Find where the given text appears and provide that cell's center as (X, Y) coordinate. 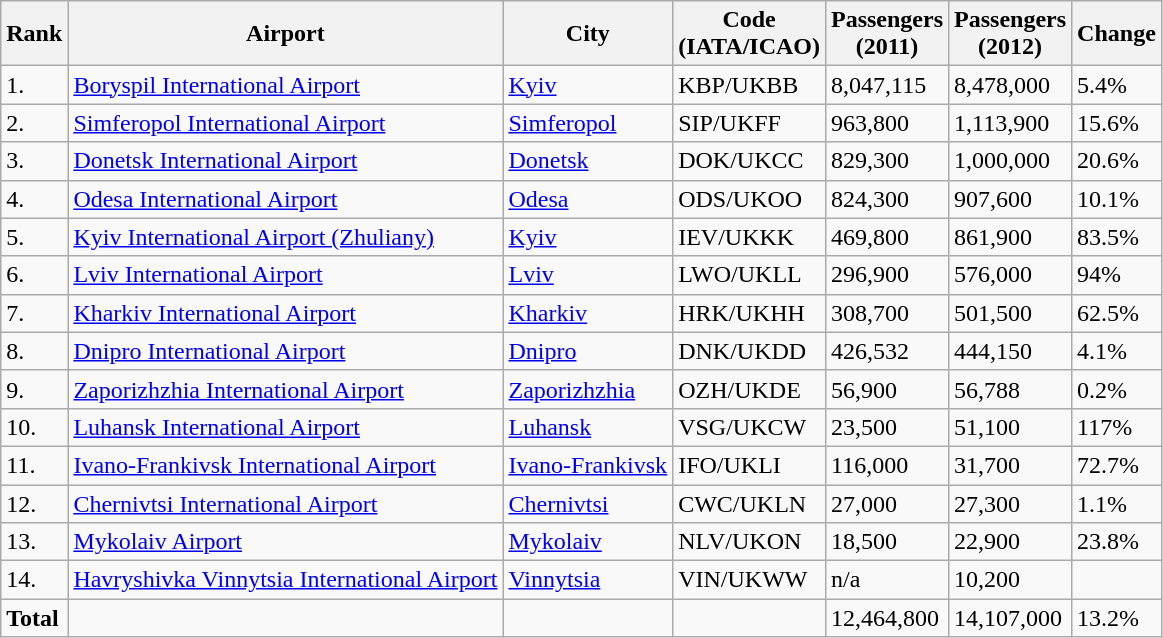
5.4% (1117, 85)
Vinnytsia (588, 580)
HRK/UKHH (750, 313)
n/a (886, 580)
8,478,000 (1010, 85)
Mykolaiv Airport (286, 542)
Rank (34, 34)
861,900 (1010, 237)
27,000 (886, 503)
Simferopol International Airport (286, 123)
56,900 (886, 389)
11. (34, 465)
907,600 (1010, 199)
963,800 (886, 123)
1.1% (1117, 503)
8,047,115 (886, 85)
12. (34, 503)
Chernivtsi International Airport (286, 503)
Mykolaiv (588, 542)
829,300 (886, 161)
83.5% (1117, 237)
Zaporizhzhia (588, 389)
6. (34, 275)
IEV/UKKK (750, 237)
8. (34, 351)
501,500 (1010, 313)
Zaporizhzhia International Airport (286, 389)
Odesa (588, 199)
27,300 (1010, 503)
7. (34, 313)
0.2% (1117, 389)
2. (34, 123)
10,200 (1010, 580)
116,000 (886, 465)
56,788 (1010, 389)
Luhansk International Airport (286, 427)
Passengers (2012) (1010, 34)
Passengers (2011) (886, 34)
824,300 (886, 199)
23,500 (886, 427)
Havryshivka Vinnytsia International Airport (286, 580)
576,000 (1010, 275)
4.1% (1117, 351)
23.8% (1117, 542)
10. (34, 427)
Code(IATA/ICAO) (750, 34)
Ivano-Frankivsk International Airport (286, 465)
20.6% (1117, 161)
OZH/UKDE (750, 389)
13.2% (1117, 618)
469,800 (886, 237)
Lviv International Airport (286, 275)
Airport (286, 34)
Odesa International Airport (286, 199)
Boryspil International Airport (286, 85)
426,532 (886, 351)
VSG/UKCW (750, 427)
5. (34, 237)
4. (34, 199)
CWC/UKLN (750, 503)
VIN/UKWW (750, 580)
Luhansk (588, 427)
Kharkiv (588, 313)
KBP/UKBB (750, 85)
1,113,900 (1010, 123)
13. (34, 542)
1,000,000 (1010, 161)
NLV/UKON (750, 542)
ODS/UKOO (750, 199)
Change (1117, 34)
City (588, 34)
Dnipro International Airport (286, 351)
10.1% (1117, 199)
72.7% (1117, 465)
9. (34, 389)
Kharkiv International Airport (286, 313)
18,500 (886, 542)
12,464,800 (886, 618)
94% (1117, 275)
DNK/UKDD (750, 351)
Lviv (588, 275)
308,700 (886, 313)
31,700 (1010, 465)
22,900 (1010, 542)
Kyiv International Airport (Zhuliany) (286, 237)
Simferopol (588, 123)
DOK/UKCC (750, 161)
Ivano-Frankivsk (588, 465)
1. (34, 85)
Dnipro (588, 351)
SIP/UKFF (750, 123)
14,107,000 (1010, 618)
117% (1117, 427)
296,900 (886, 275)
444,150 (1010, 351)
51,100 (1010, 427)
Chernivtsi (588, 503)
3. (34, 161)
15.6% (1117, 123)
Donetsk International Airport (286, 161)
IFO/UKLI (750, 465)
Total (34, 618)
62.5% (1117, 313)
LWO/UKLL (750, 275)
Donetsk (588, 161)
14. (34, 580)
